Extract the [x, y] coordinate from the center of the cell holding the provided text.  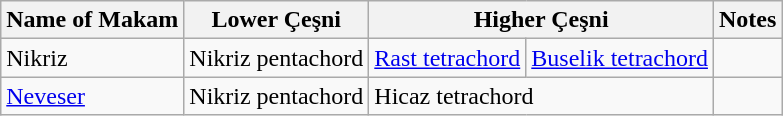
Nikriz [92, 58]
Rast tetrachord [448, 58]
Buselik tetrachord [620, 58]
Neveser [92, 96]
Notes [747, 20]
Hicaz tetrachord [542, 96]
Lower Çeşni [276, 20]
Name of Makam [92, 20]
Higher Çeşni [542, 20]
